Return (x, y) of the center of cell containing provided text 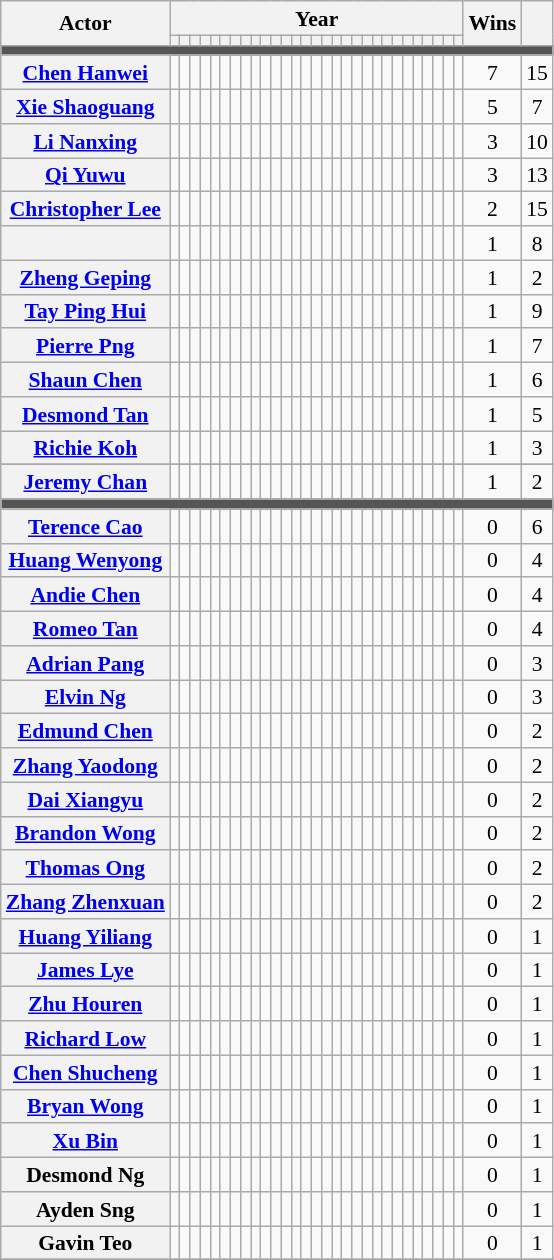
Tay Ping Hui (86, 311)
Huang Yiliang (86, 936)
Huang Wenyong (86, 560)
Xu Bin (86, 1141)
Gavin Teo (86, 1243)
Jeremy Chan (86, 482)
Zheng Geping (86, 277)
Year (317, 18)
Wins (492, 23)
Andie Chen (86, 595)
Adrian Pang (86, 663)
Actor (86, 23)
James Lye (86, 970)
Richard Low (86, 1038)
Christopher Lee (86, 209)
Richie Koh (86, 448)
Pierre Png (86, 346)
Qi Yuwu (86, 175)
Romeo Tan (86, 629)
Elvin Ng (86, 697)
Dai Xiangyu (86, 799)
Bryan Wong (86, 1106)
Desmond Ng (86, 1175)
Li Nanxing (86, 141)
Terence Cao (86, 526)
Zhu Houren (86, 1004)
Zhang Yaodong (86, 765)
Ayden Sng (86, 1209)
Zhang Zhenxuan (86, 902)
Chen Hanwei (86, 73)
8 (537, 243)
9 (537, 311)
Brandon Wong (86, 833)
10 (537, 141)
Desmond Tan (86, 414)
Edmund Chen (86, 731)
Shaun Chen (86, 380)
13 (537, 175)
Chen Shucheng (86, 1072)
Xie Shaoguang (86, 107)
Thomas Ong (86, 868)
